Detect which cell encompasses the target text, then output its [X, Y] center coordinate. 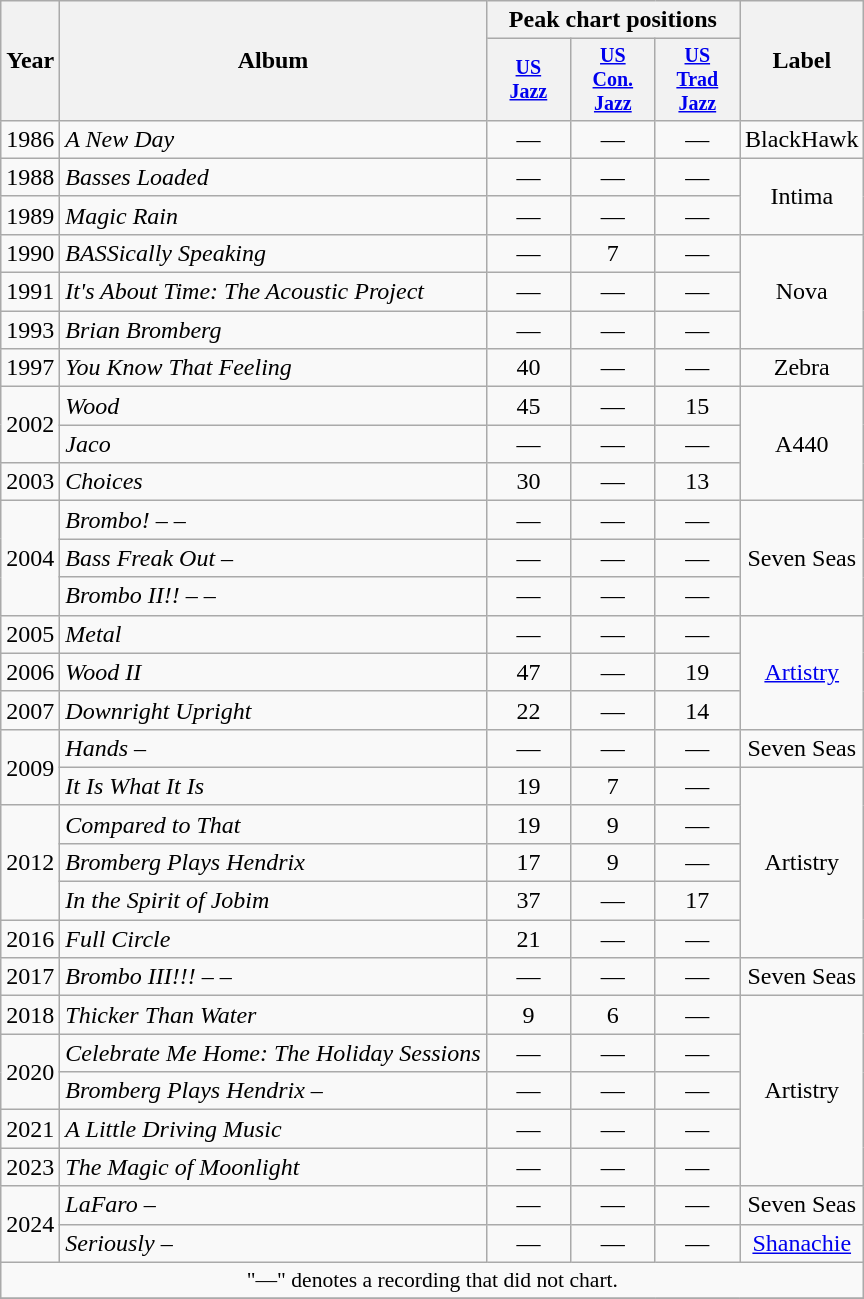
Bromberg Plays Hendrix – [273, 1091]
Peak chart positions [612, 20]
2009 [30, 767]
Shanachie [802, 1243]
2003 [30, 482]
Choices [273, 482]
2005 [30, 634]
2017 [30, 977]
2012 [30, 862]
You Know That Feeling [273, 368]
13 [697, 482]
Intima [802, 196]
BlackHawk [802, 139]
Full Circle [273, 939]
22 [528, 710]
A440 [802, 444]
Magic Rain [273, 215]
1997 [30, 368]
LaFaro – [273, 1205]
6 [613, 1015]
Label [802, 61]
Hands – [273, 748]
BASSically Speaking [273, 253]
45 [528, 406]
1991 [30, 292]
Zebra [802, 368]
2023 [30, 1167]
Jaco [273, 444]
In the Spirit of Jobim [273, 901]
Brombo II!! – – [273, 596]
37 [528, 901]
2002 [30, 425]
1988 [30, 177]
Brian Bromberg [273, 330]
Thicker Than Water [273, 1015]
15 [697, 406]
1993 [30, 330]
It's About Time: The Acoustic Project [273, 292]
A Little Driving Music [273, 1129]
USTradJazz [697, 80]
2007 [30, 710]
Wood II [273, 672]
USCon.Jazz [613, 80]
"—" denotes a recording that did not chart. [432, 1280]
21 [528, 939]
A New Day [273, 139]
2006 [30, 672]
2004 [30, 558]
Brombo III!!! – – [273, 977]
2020 [30, 1072]
Year [30, 61]
Album [273, 61]
It Is What It Is [273, 786]
The Magic of Moonlight [273, 1167]
Celebrate Me Home: The Holiday Sessions [273, 1053]
Metal [273, 634]
2021 [30, 1129]
Seriously – [273, 1243]
Bass Freak Out – [273, 558]
USJazz [528, 80]
Compared to That [273, 824]
1986 [30, 139]
Bromberg Plays Hendrix [273, 862]
2018 [30, 1015]
Nova [802, 291]
2016 [30, 939]
30 [528, 482]
14 [697, 710]
Basses Loaded [273, 177]
Wood [273, 406]
Brombo! – – [273, 520]
2024 [30, 1224]
1989 [30, 215]
40 [528, 368]
Downright Upright [273, 710]
47 [528, 672]
1990 [30, 253]
